Return the [x, y] coordinate for the center point of the cell that contains the specified text.  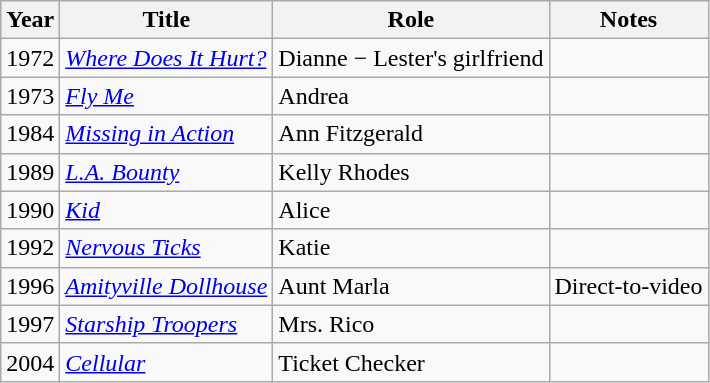
1997 [30, 324]
1992 [30, 248]
Where Does It Hurt? [166, 58]
Kid [166, 210]
Kelly Rhodes [411, 172]
Alice [411, 210]
Title [166, 20]
1990 [30, 210]
Direct-to-video [628, 286]
Missing in Action [166, 134]
Ann Fitzgerald [411, 134]
Ticket Checker [411, 362]
1972 [30, 58]
Role [411, 20]
Katie [411, 248]
Nervous Ticks [166, 248]
Fly Me [166, 96]
Notes [628, 20]
L.A. Bounty [166, 172]
Year [30, 20]
1989 [30, 172]
Aunt Marla [411, 286]
1984 [30, 134]
Andrea [411, 96]
Starship Troopers [166, 324]
Amityville Dollhouse [166, 286]
2004 [30, 362]
Mrs. Rico [411, 324]
1973 [30, 96]
Cellular [166, 362]
Dianne − Lester's girlfriend [411, 58]
1996 [30, 286]
